Return (X, Y) of the center of cell containing provided text 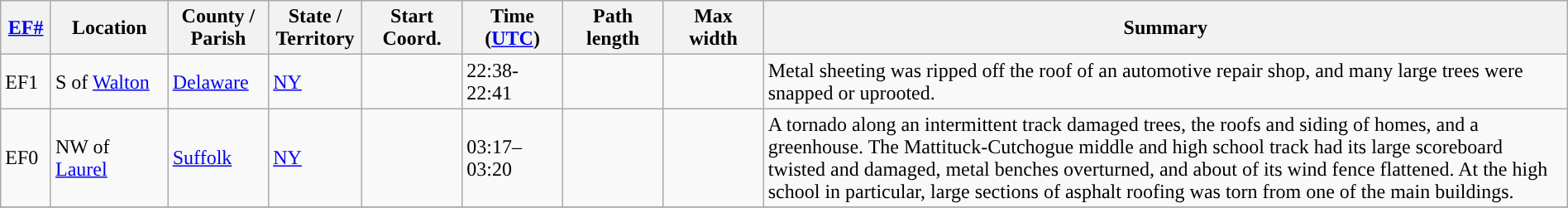
Summary (1165, 28)
03:17–03:20 (513, 157)
Max width (713, 28)
22:38-22:41 (513, 81)
Location (109, 28)
Path length (612, 28)
EF1 (26, 81)
EF0 (26, 157)
Delaware (218, 81)
Start Coord. (412, 28)
Time (UTC) (513, 28)
NW of Laurel (109, 157)
State / Territory (316, 28)
EF# (26, 28)
Metal sheeting was ripped off the roof of an automotive repair shop, and many large trees were snapped or uprooted. (1165, 81)
County / Parish (218, 28)
S of Walton (109, 81)
Suffolk (218, 157)
